Locate the cell with the specified text and output its [x, y] center coordinate. 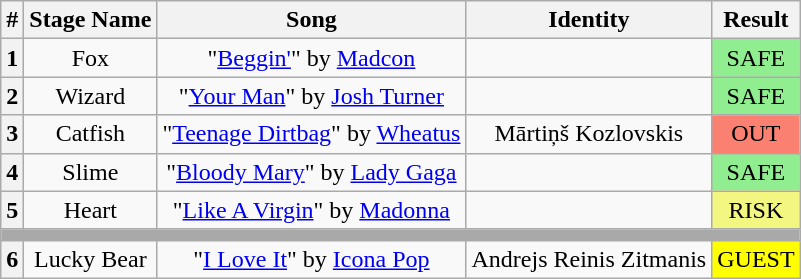
# [12, 20]
Catfish [90, 134]
2 [12, 96]
Fox [90, 58]
Wizard [90, 96]
6 [12, 259]
Identity [589, 20]
Result [756, 20]
Slime [90, 172]
Andrejs Reinis Zitmanis [589, 259]
Song [312, 20]
"I Love It" by Icona Pop [312, 259]
"Beggin'" by Madcon [312, 58]
OUT [756, 134]
4 [12, 172]
"Your Man" by Josh Turner [312, 96]
Stage Name [90, 20]
Mārtiņš Kozlovskis [589, 134]
1 [12, 58]
3 [12, 134]
Lucky Bear [90, 259]
RISK [756, 210]
"Bloody Mary" by Lady Gaga [312, 172]
5 [12, 210]
Heart [90, 210]
GUEST [756, 259]
"Teenage Dirtbag" by Wheatus [312, 134]
"Like A Virgin" by Madonna [312, 210]
